Pinpoint the cell where the given text exists, returning its [X, Y] midpoint coordinate. 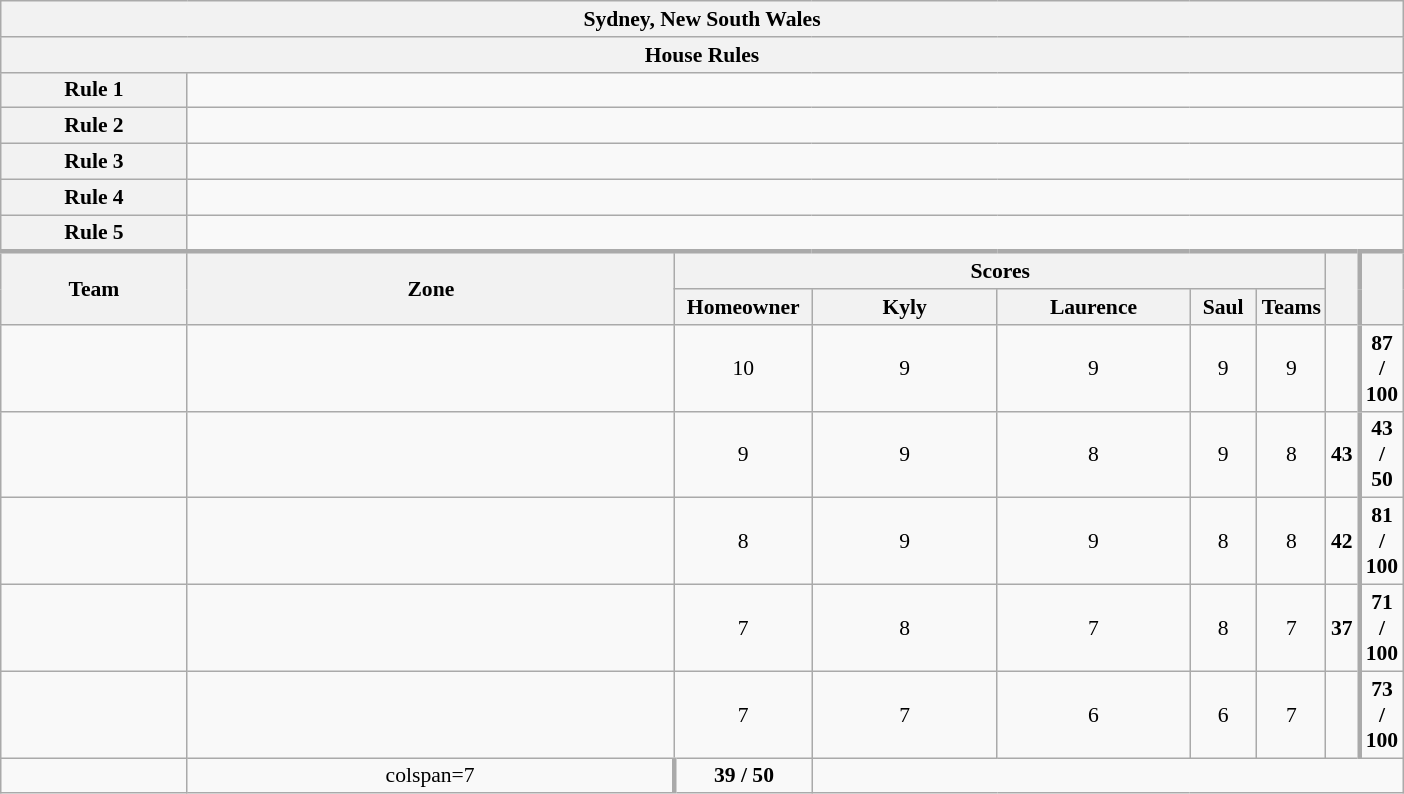
Rule 3 [94, 162]
Rule 5 [94, 234]
43 [1342, 454]
37 [1342, 628]
Rule 4 [94, 197]
10 [742, 368]
87 / 100 [1381, 368]
Laurence [1093, 307]
Zone [430, 288]
43 / 50 [1381, 454]
Rule 2 [94, 126]
Saul [1224, 307]
House Rules [702, 55]
Teams [1292, 307]
Homeowner [742, 307]
73 / 100 [1381, 714]
Kyly [904, 307]
Rule 1 [94, 90]
Scores [1000, 270]
42 [1342, 542]
81 / 100 [1381, 542]
Sydney, New South Wales [702, 19]
39 / 50 [742, 776]
colspan=7 [430, 776]
71 / 100 [1381, 628]
Team [94, 288]
